Output the [X, Y] coordinate of the center of the cell containing the given text.  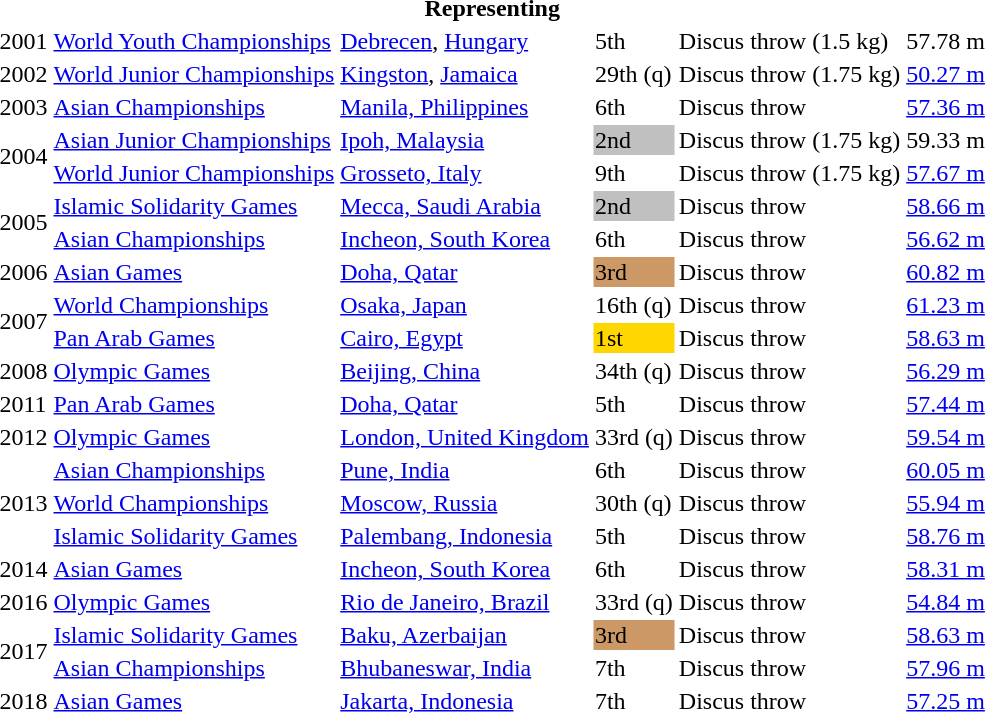
29th (q) [634, 74]
Manila, Philippines [465, 107]
Moscow, Russia [465, 503]
Debrecen, Hungary [465, 41]
Palembang, Indonesia [465, 536]
Bhubaneswar, India [465, 668]
30th (q) [634, 503]
Kingston, Jamaica [465, 74]
Rio de Janeiro, Brazil [465, 602]
Beijing, China [465, 371]
Baku, Azerbaijan [465, 635]
34th (q) [634, 371]
London, United Kingdom [465, 437]
Discus throw (1.5 kg) [789, 41]
Pune, India [465, 470]
Osaka, Japan [465, 305]
16th (q) [634, 305]
7th [634, 668]
Cairo, Egypt [465, 338]
Mecca, Saudi Arabia [465, 206]
Grosseto, Italy [465, 173]
9th [634, 173]
1st [634, 338]
Asian Junior Championships [194, 140]
World Youth Championships [194, 41]
Ipoh, Malaysia [465, 140]
